Return the (x, y) coordinate for the center point of the cell that contains the specified text.  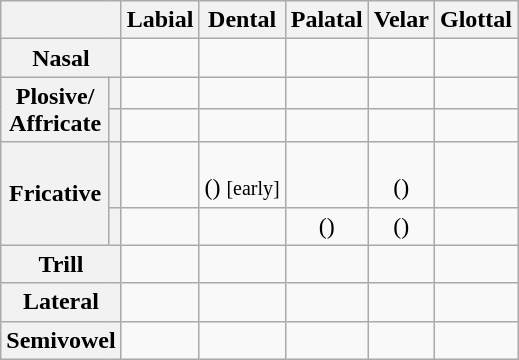
Glottal (476, 20)
Plosive/Affricate (56, 110)
Velar (401, 20)
() [early] (242, 174)
Dental (242, 20)
Labial (160, 20)
Trill (61, 264)
Fricative (56, 194)
Semivowel (61, 340)
Nasal (61, 58)
Lateral (61, 302)
Palatal (326, 20)
